Output the [x, y] coordinate of the center of the cell containing the given text.  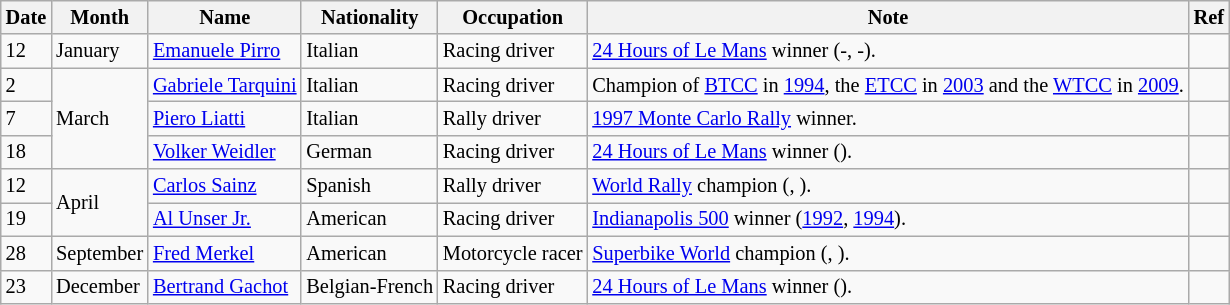
Occupation [512, 17]
Gabriele Tarquini [224, 85]
December [100, 287]
Champion of BTCC in 1994, the ETCC in 2003 and the WTCC in 2009. [888, 85]
Emanuele Pirro [224, 51]
7 [26, 118]
2 [26, 85]
September [100, 253]
Bertrand Gachot [224, 287]
Al Unser Jr. [224, 219]
Carlos Sainz [224, 186]
Nationality [369, 17]
Piero Liatti [224, 118]
Month [100, 17]
Superbike World champion (, ). [888, 253]
March [100, 118]
19 [26, 219]
1997 Monte Carlo Rally winner. [888, 118]
Belgian-French [369, 287]
Volker Weidler [224, 152]
Indianapolis 500 winner (1992, 1994). [888, 219]
Date [26, 17]
Motorcycle racer [512, 253]
18 [26, 152]
Name [224, 17]
World Rally champion (, ). [888, 186]
January [100, 51]
April [100, 202]
Ref [1209, 17]
28 [26, 253]
24 Hours of Le Mans winner (-, -). [888, 51]
23 [26, 287]
German [369, 152]
Note [888, 17]
Spanish [369, 186]
Fred Merkel [224, 253]
